Scan for the cell matching the given text and deliver its (X, Y) coordinate at center. 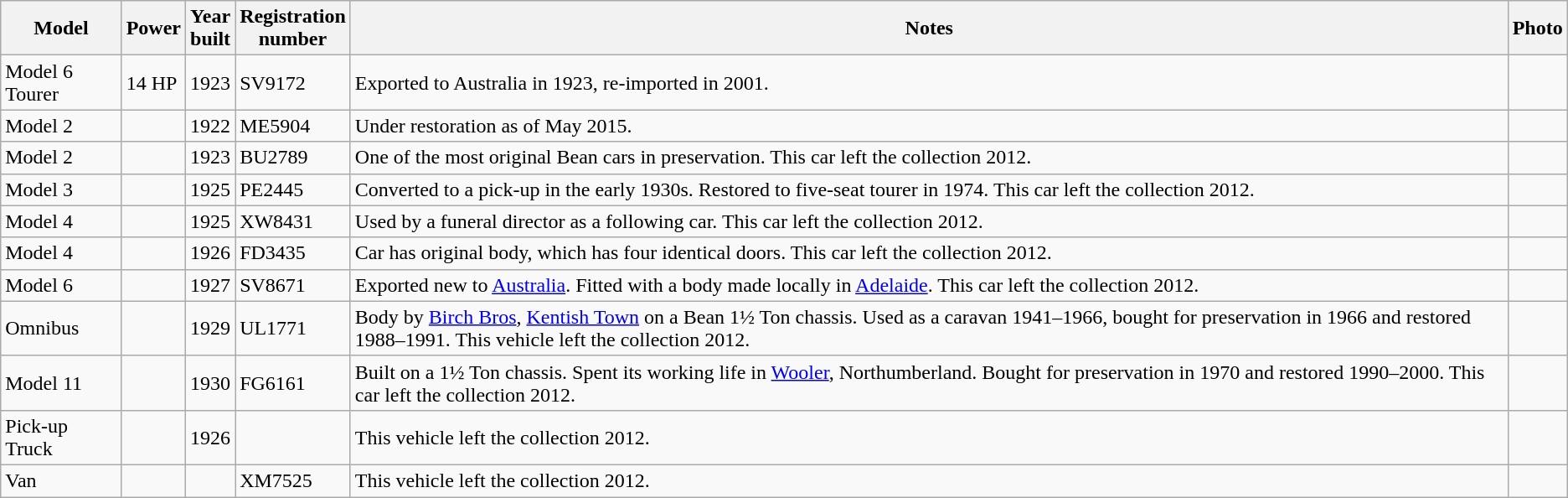
Exported to Australia in 1923, re-imported in 2001. (929, 82)
Van (61, 480)
SV8671 (293, 285)
XM7525 (293, 480)
FG6161 (293, 382)
1927 (211, 285)
FD3435 (293, 253)
Under restoration as of May 2015. (929, 126)
UL1771 (293, 329)
Yearbuilt (211, 29)
Power (153, 29)
SV9172 (293, 82)
14 HP (153, 82)
One of the most original Bean cars in preservation. This car left the collection 2012. (929, 158)
Notes (929, 29)
XW8431 (293, 221)
Model 6 (61, 285)
Model (61, 29)
1922 (211, 126)
Photo (1538, 29)
Registrationnumber (293, 29)
1930 (211, 382)
Model 3 (61, 189)
Used by a funeral director as a following car. This car left the collection 2012. (929, 221)
Model 6 Tourer (61, 82)
Pick-up Truck (61, 438)
Model 11 (61, 382)
Car has original body, which has four identical doors. This car left the collection 2012. (929, 253)
PE2445 (293, 189)
Exported new to Australia. Fitted with a body made locally in Adelaide. This car left the collection 2012. (929, 285)
Omnibus (61, 329)
Converted to a pick-up in the early 1930s. Restored to five-seat tourer in 1974. This car left the collection 2012. (929, 189)
ME5904 (293, 126)
BU2789 (293, 158)
1929 (211, 329)
